Capture the cell that displays the provided text and extract its (x, y) central coordinate. 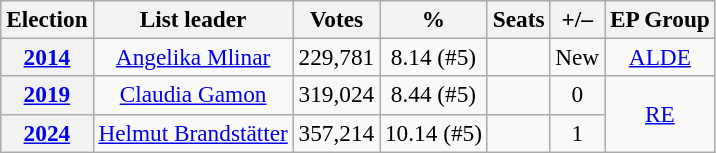
Angelika Mlinar (193, 57)
8.14 (#5) (434, 57)
Helmut Brandstätter (193, 133)
EP Group (660, 19)
1 (578, 133)
10.14 (#5) (434, 133)
229,781 (336, 57)
Election (47, 19)
New (578, 57)
2014 (47, 57)
Claudia Gamon (193, 95)
Votes (336, 19)
RE (660, 114)
8.44 (#5) (434, 95)
Seats (518, 19)
ALDE (660, 57)
357,214 (336, 133)
% (434, 19)
2024 (47, 133)
List leader (193, 19)
+/– (578, 19)
0 (578, 95)
2019 (47, 95)
319,024 (336, 95)
